Search for the cell housing the specified text and yield its [X, Y] center coordinate. 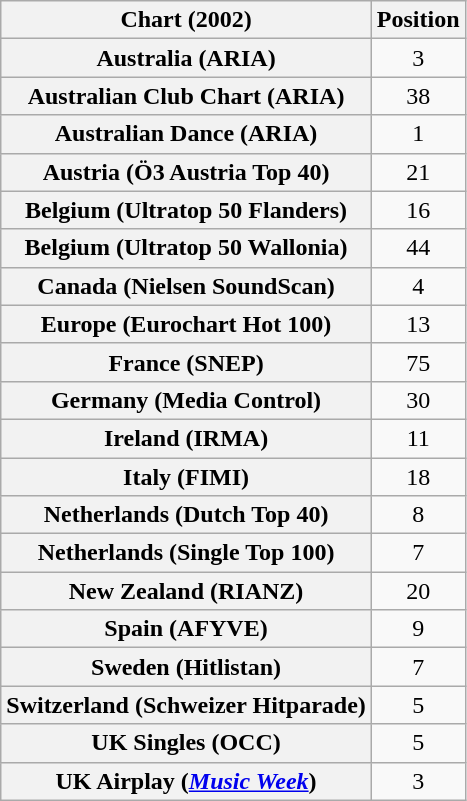
Germany (Media Control) [186, 400]
Position [418, 20]
Chart (2002) [186, 20]
Canada (Nielsen SoundScan) [186, 286]
Europe (Eurochart Hot 100) [186, 324]
9 [418, 629]
Netherlands (Single Top 100) [186, 553]
Netherlands (Dutch Top 40) [186, 515]
UK Airplay (Music Week) [186, 781]
4 [418, 286]
New Zealand (RIANZ) [186, 591]
1 [418, 134]
Ireland (IRMA) [186, 438]
30 [418, 400]
8 [418, 515]
Switzerland (Schweizer Hitparade) [186, 705]
38 [418, 96]
13 [418, 324]
Australian Club Chart (ARIA) [186, 96]
20 [418, 591]
France (SNEP) [186, 362]
Australian Dance (ARIA) [186, 134]
11 [418, 438]
Sweden (Hitlistan) [186, 667]
18 [418, 477]
21 [418, 172]
Austria (Ö3 Austria Top 40) [186, 172]
Italy (FIMI) [186, 477]
44 [418, 248]
16 [418, 210]
Australia (ARIA) [186, 58]
UK Singles (OCC) [186, 743]
Spain (AFYVE) [186, 629]
75 [418, 362]
Belgium (Ultratop 50 Flanders) [186, 210]
Belgium (Ultratop 50 Wallonia) [186, 248]
